Provide the [X, Y] coordinate of the cell's center where the given text is located.  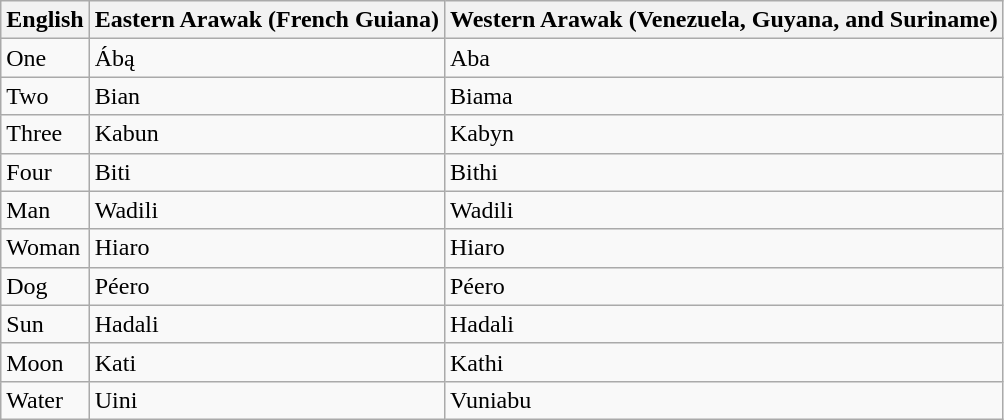
Bithi [724, 172]
Vuniabu [724, 400]
Moon [45, 362]
Water [45, 400]
Biama [724, 96]
Four [45, 172]
Biti [266, 172]
Man [45, 210]
Ábą [266, 58]
Sun [45, 324]
Dog [45, 286]
Woman [45, 248]
Kathi [724, 362]
Aba [724, 58]
Bian [266, 96]
Kabun [266, 134]
Two [45, 96]
Kati [266, 362]
Western Arawak (Venezuela, Guyana, and Suriname) [724, 20]
Uini [266, 400]
Kabyn [724, 134]
English [45, 20]
Three [45, 134]
One [45, 58]
Eastern Arawak (French Guiana) [266, 20]
